Scan for the cell matching the given text and deliver its (X, Y) coordinate at center. 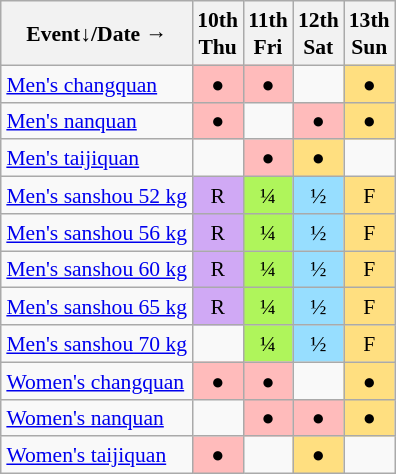
Event↓/Date → (96, 33)
Men's sanshou 56 kg (96, 232)
Men's sanshou 65 kg (96, 306)
Women's taijiquan (96, 454)
Women's changquan (96, 380)
Men's nanquan (96, 120)
12thSat (318, 33)
13thSun (370, 33)
11thFri (268, 33)
10thThu (218, 33)
Men's sanshou 52 kg (96, 194)
Men's taijiquan (96, 158)
Women's nanquan (96, 418)
Men's changquan (96, 84)
Men's sanshou 70 kg (96, 344)
Men's sanshou 60 kg (96, 268)
